Provide the (x, y) coordinate of the cell's center where the given text is located.  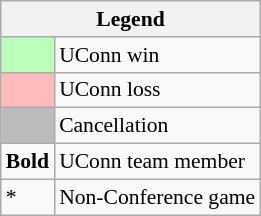
Legend (130, 19)
Cancellation (157, 126)
* (28, 197)
Bold (28, 162)
UConn win (157, 55)
UConn team member (157, 162)
UConn loss (157, 90)
Non-Conference game (157, 197)
